Capture the cell that displays the provided text and extract its (x, y) central coordinate. 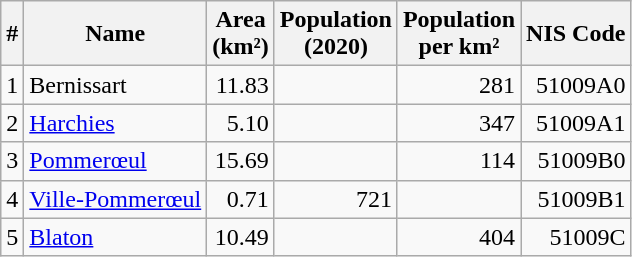
15.69 (241, 161)
Blaton (116, 237)
3 (12, 161)
281 (458, 85)
5.10 (241, 123)
114 (458, 161)
721 (336, 199)
NIS Code (576, 34)
1 (12, 85)
Population(2020) (336, 34)
# (12, 34)
51009B1 (576, 199)
2 (12, 123)
51009C (576, 237)
51009B0 (576, 161)
5 (12, 237)
347 (458, 123)
Harchies (116, 123)
11.83 (241, 85)
10.49 (241, 237)
Pommerœul (116, 161)
Name (116, 34)
0.71 (241, 199)
51009A1 (576, 123)
4 (12, 199)
Bernissart (116, 85)
51009A0 (576, 85)
Populationper km² (458, 34)
404 (458, 237)
Area(km²) (241, 34)
Ville-Pommerœul (116, 199)
